Capture the cell that displays the provided text and extract its (X, Y) central coordinate. 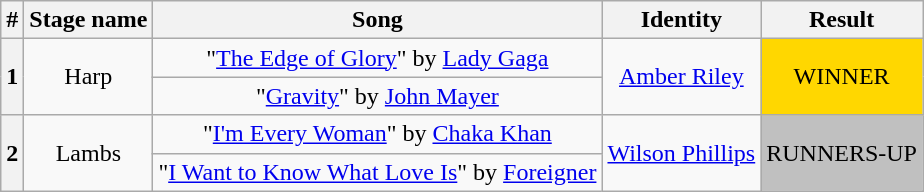
Lambs (88, 153)
RUNNERS-UP (842, 153)
Harp (88, 77)
Stage name (88, 20)
Identity (682, 20)
Result (842, 20)
"I'm Every Woman" by Chaka Khan (378, 134)
"I Want to Know What Love Is" by Foreigner (378, 172)
"Gravity" by John Mayer (378, 96)
# (12, 20)
2 (12, 153)
Wilson Phillips (682, 153)
Song (378, 20)
"The Edge of Glory" by Lady Gaga (378, 58)
Amber Riley (682, 77)
1 (12, 77)
WINNER (842, 77)
